Return the (X, Y) coordinate for the center point of the cell that contains the specified text.  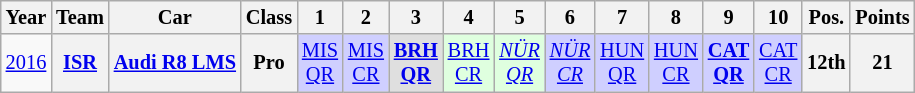
Audi R8 LMS (175, 63)
Pos. (826, 17)
7 (622, 17)
NÜRCR (570, 63)
2 (366, 17)
Year (26, 17)
12th (826, 63)
8 (676, 17)
HUNQR (622, 63)
Car (175, 17)
5 (519, 17)
9 (728, 17)
MISCR (366, 63)
21 (882, 63)
ISR (80, 63)
BRHCR (469, 63)
MISQR (320, 63)
10 (778, 17)
1 (320, 17)
Points (882, 17)
HUNCR (676, 63)
CATCR (778, 63)
Class (269, 17)
3 (416, 17)
BRHQR (416, 63)
NÜRQR (519, 63)
6 (570, 17)
4 (469, 17)
Pro (269, 63)
Team (80, 17)
2016 (26, 63)
CATQR (728, 63)
